Provide the [X, Y] coordinate of the cell's center where the given text is located.  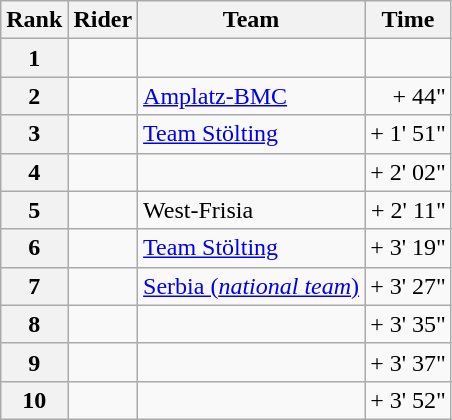
Rank [34, 20]
+ 44" [408, 96]
Team [252, 20]
Rider [103, 20]
+ 2' 02" [408, 172]
+ 2' 11" [408, 210]
+ 3' 27" [408, 286]
+ 3' 37" [408, 362]
+ 3' 19" [408, 248]
10 [34, 400]
5 [34, 210]
+ 1' 51" [408, 134]
7 [34, 286]
Serbia (national team) [252, 286]
4 [34, 172]
6 [34, 248]
3 [34, 134]
1 [34, 58]
8 [34, 324]
+ 3' 35" [408, 324]
Amplatz-BMC [252, 96]
Time [408, 20]
2 [34, 96]
9 [34, 362]
West-Frisia [252, 210]
+ 3' 52" [408, 400]
